Identify which cell holds the provided text, then report its (X, Y) central coordinate. 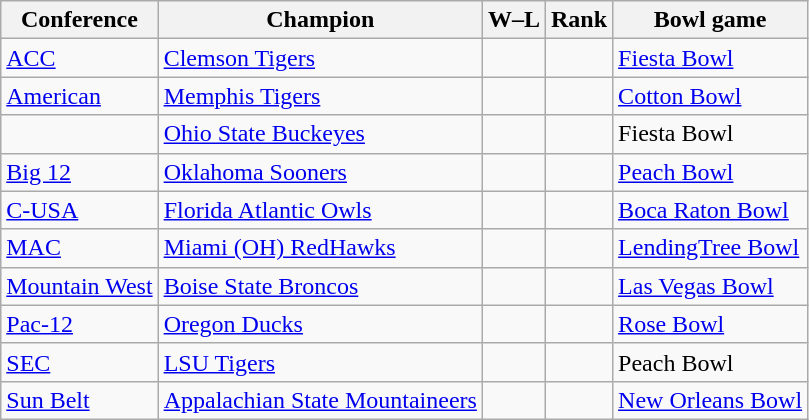
Big 12 (80, 172)
Conference (80, 20)
Clemson Tigers (320, 58)
Miami (OH) RedHawks (320, 248)
LSU Tigers (320, 362)
LendingTree Bowl (710, 248)
MAC (80, 248)
Rank (578, 20)
SEC (80, 362)
Oklahoma Sooners (320, 172)
Florida Atlantic Owls (320, 210)
Ohio State Buckeyes (320, 134)
Boise State Broncos (320, 286)
Bowl game (710, 20)
ACC (80, 58)
Sun Belt (80, 400)
C-USA (80, 210)
Appalachian State Mountaineers (320, 400)
Champion (320, 20)
Pac-12 (80, 324)
Oregon Ducks (320, 324)
Mountain West (80, 286)
Boca Raton Bowl (710, 210)
Rose Bowl (710, 324)
American (80, 96)
Las Vegas Bowl (710, 286)
W–L (514, 20)
Cotton Bowl (710, 96)
Memphis Tigers (320, 96)
New Orleans Bowl (710, 400)
